Return the [x, y] coordinate for the center point of the cell that contains the specified text.  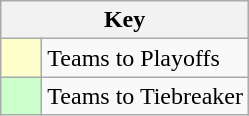
Key [125, 20]
Teams to Tiebreaker [146, 96]
Teams to Playoffs [146, 58]
